Extract the (X, Y) coordinate from the center of the cell holding the provided text.  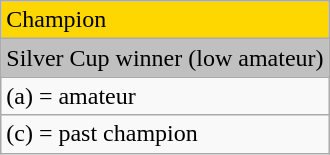
Silver Cup winner (low amateur) (165, 58)
(c) = past champion (165, 134)
(a) = amateur (165, 96)
Champion (165, 20)
